Provide the [x, y] coordinate of the cell's center where the given text is located.  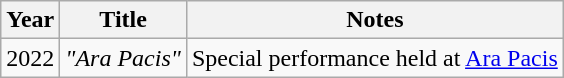
Year [30, 20]
"Ara Pacis" [124, 58]
2022 [30, 58]
Notes [374, 20]
Title [124, 20]
Special performance held at Ara Pacis [374, 58]
